Search for the cell housing the specified text and yield its [X, Y] center coordinate. 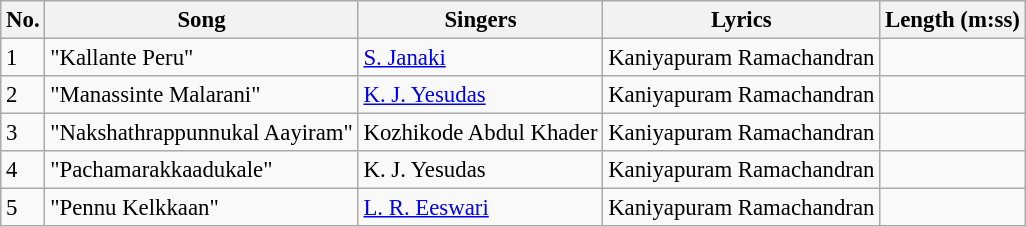
"Nakshathrappunnukal Aayiram" [202, 133]
1 [23, 58]
L. R. Eeswari [480, 208]
3 [23, 133]
No. [23, 20]
4 [23, 170]
Length (m:ss) [952, 20]
"Pachamarakkaadukale" [202, 170]
Kozhikode Abdul Khader [480, 133]
Lyrics [742, 20]
"Pennu Kelkkaan" [202, 208]
"Manassinte Malarani" [202, 95]
5 [23, 208]
"Kallante Peru" [202, 58]
S. Janaki [480, 58]
Singers [480, 20]
2 [23, 95]
Song [202, 20]
